For the text-containing cell, return its midpoint in [x, y] coordinate format. 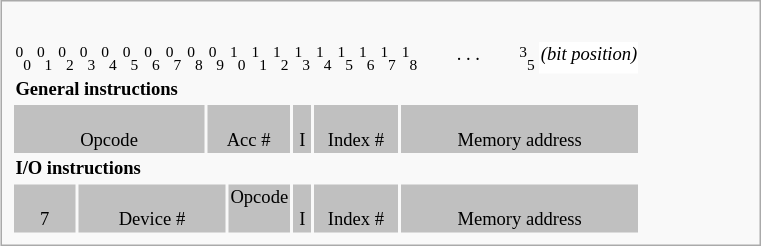
General instructions [264, 90]
09 [216, 58]
Acc # [248, 130]
13 [302, 58]
00 [23, 58]
35 [527, 58]
15 [345, 58]
01 [44, 58]
04 [109, 58]
06 [152, 58]
07 [173, 58]
(bit position) [588, 58]
12 [281, 58]
17 [388, 58]
I/O instructions [142, 170]
03 [87, 58]
7 [44, 209]
10 [238, 58]
18 [409, 58]
02 [66, 58]
. . . [468, 58]
Device # [152, 209]
08 [195, 58]
14 [323, 58]
11 [259, 58]
05 [130, 58]
16 [366, 58]
